Locate the cell with the specified text and output its [x, y] center coordinate. 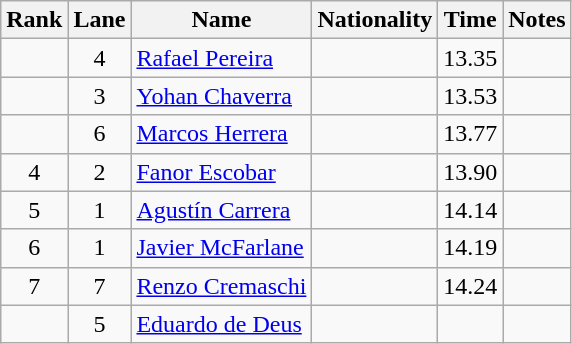
Lane [100, 20]
Renzo Cremaschi [222, 286]
Yohan Chaverra [222, 96]
14.24 [470, 286]
14.19 [470, 248]
Agustín Carrera [222, 210]
13.90 [470, 172]
Javier McFarlane [222, 248]
Name [222, 20]
3 [100, 96]
Notes [537, 20]
Fanor Escobar [222, 172]
14.14 [470, 210]
Nationality [375, 20]
Eduardo de Deus [222, 324]
Rank [34, 20]
2 [100, 172]
Marcos Herrera [222, 134]
Rafael Pereira [222, 58]
13.77 [470, 134]
Time [470, 20]
13.35 [470, 58]
13.53 [470, 96]
